Return [x, y] of the center of cell containing provided text 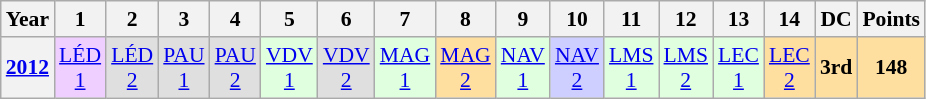
8 [466, 19]
LEC2 [790, 68]
1 [80, 19]
12 [686, 19]
5 [290, 19]
VDV2 [346, 68]
9 [523, 19]
148 [891, 68]
7 [406, 19]
LMS2 [686, 68]
NAV1 [523, 68]
LMS1 [632, 68]
PAU2 [236, 68]
DC [836, 19]
2 [132, 19]
10 [577, 19]
LÉD2 [132, 68]
MAG2 [466, 68]
4 [236, 19]
MAG1 [406, 68]
2012 [28, 68]
PAU1 [184, 68]
NAV2 [577, 68]
LÉD1 [80, 68]
3rd [836, 68]
6 [346, 19]
Year [28, 19]
14 [790, 19]
13 [738, 19]
LEC1 [738, 68]
11 [632, 19]
3 [184, 19]
VDV1 [290, 68]
Points [891, 19]
